Search for the cell housing the specified text and yield its (x, y) center coordinate. 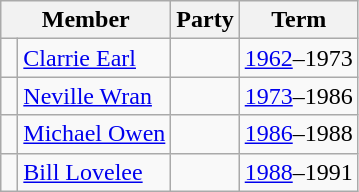
Clarrie Earl (94, 58)
Term (298, 20)
1986–1988 (298, 134)
Bill Lovelee (94, 172)
Party (205, 20)
Michael Owen (94, 134)
1962–1973 (298, 58)
1988–1991 (298, 172)
Neville Wran (94, 96)
Member (86, 20)
1973–1986 (298, 96)
